Capture the cell that displays the provided text and extract its (x, y) central coordinate. 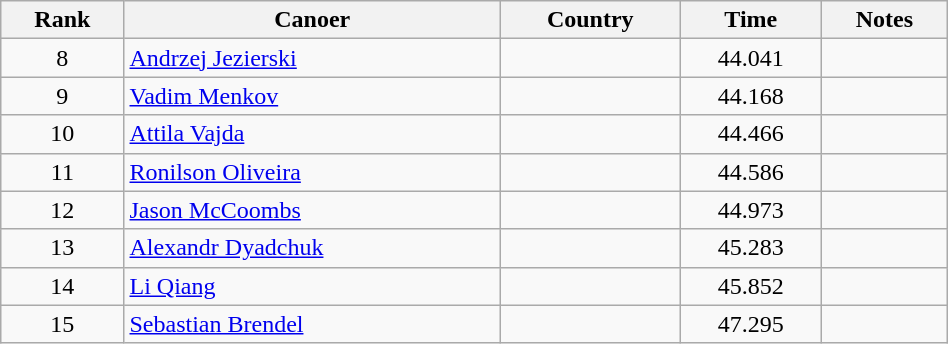
Ronilson Oliveira (312, 172)
Notes (885, 20)
47.295 (751, 324)
44.586 (751, 172)
Rank (62, 20)
8 (62, 58)
Andrzej Jezierski (312, 58)
13 (62, 248)
Li Qiang (312, 286)
44.973 (751, 210)
44.168 (751, 96)
Attila Vajda (312, 134)
15 (62, 324)
Alexandr Dyadchuk (312, 248)
Time (751, 20)
45.852 (751, 286)
Country (591, 20)
44.041 (751, 58)
44.466 (751, 134)
Vadim Menkov (312, 96)
Jason McCoombs (312, 210)
9 (62, 96)
Canoer (312, 20)
45.283 (751, 248)
Sebastian Brendel (312, 324)
14 (62, 286)
10 (62, 134)
11 (62, 172)
12 (62, 210)
